From the cell containing the given text, extract its center point as (x, y) coordinate. 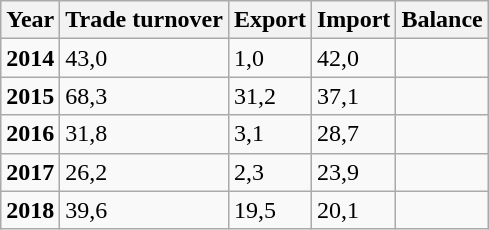
68,3 (144, 96)
2015 (30, 96)
31,8 (144, 134)
23,9 (353, 172)
42,0 (353, 58)
Import (353, 20)
2014 (30, 58)
43,0 (144, 58)
Balance (442, 20)
2,3 (270, 172)
39,6 (144, 210)
2018 (30, 210)
31,2 (270, 96)
1,0 (270, 58)
26,2 (144, 172)
Year (30, 20)
19,5 (270, 210)
37,1 (353, 96)
2016 (30, 134)
Trade turnover (144, 20)
20,1 (353, 210)
3,1 (270, 134)
28,7 (353, 134)
Export (270, 20)
2017 (30, 172)
